Pinpoint the cell where the given text exists, returning its [x, y] midpoint coordinate. 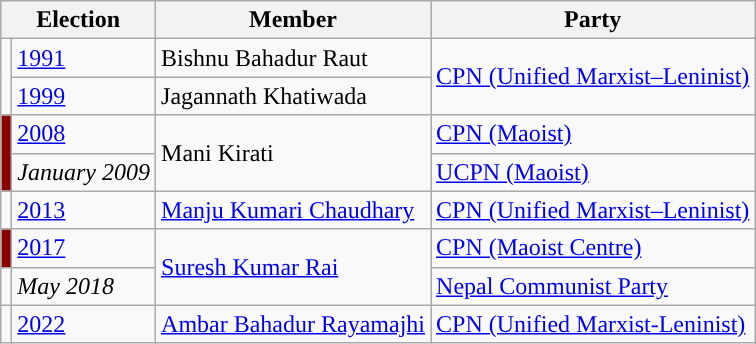
2017 [84, 248]
Jagannath Khatiwada [294, 96]
2022 [84, 324]
Manju Kumari Chaudhary [294, 210]
January 2009 [84, 172]
1991 [84, 58]
CPN (Maoist Centre) [593, 248]
CPN (Unified Marxist-Leninist) [593, 324]
Election [78, 20]
Suresh Kumar Rai [294, 267]
Member [294, 20]
Nepal Communist Party [593, 286]
May 2018 [84, 286]
Ambar Bahadur Rayamajhi [294, 324]
CPN (Maoist) [593, 134]
Party [593, 20]
2008 [84, 134]
2013 [84, 210]
UCPN (Maoist) [593, 172]
Bishnu Bahadur Raut [294, 58]
1999 [84, 96]
Mani Kirati [294, 153]
